Scan for the cell matching the given text and deliver its [X, Y] coordinate at center. 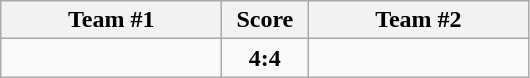
Score [265, 20]
Team #2 [418, 20]
Team #1 [112, 20]
4:4 [265, 58]
